Find where the given text appears and provide that cell's center as (X, Y) coordinate. 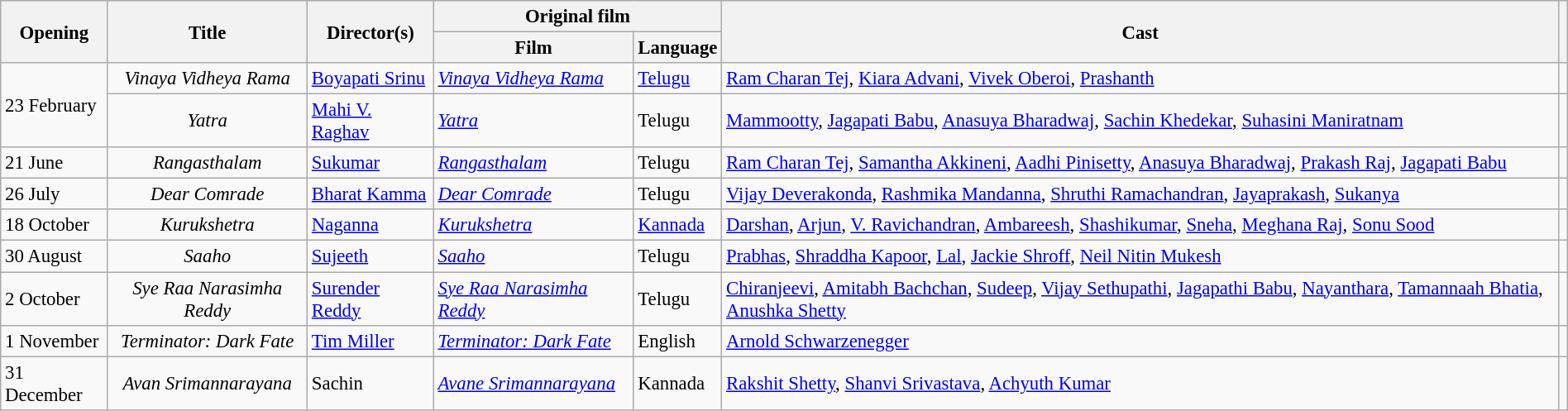
23 February (55, 105)
Prabhas, Shraddha Kapoor, Lal, Jackie Shroff, Neil Nitin Mukesh (1140, 256)
Naganna (370, 226)
Surender Reddy (370, 299)
Sukumar (370, 163)
Arnold Schwarzenegger (1140, 341)
Avan Srimannarayana (208, 384)
18 October (55, 226)
Sachin (370, 384)
Vijay Deverakonda, Rashmika Mandanna, Shruthi Ramachandran, Jayaprakash, Sukanya (1140, 194)
Ram Charan Tej, Samantha Akkineni, Aadhi Pinisetty, Anasuya Bharadwaj, Prakash Raj, Jagapati Babu (1140, 163)
2 October (55, 299)
Tim Miller (370, 341)
1 November (55, 341)
Cast (1140, 31)
Film (533, 48)
31 December (55, 384)
Ram Charan Tej, Kiara Advani, Vivek Oberoi, Prashanth (1140, 79)
26 July (55, 194)
Original film (577, 17)
Chiranjeevi, Amitabh Bachchan, Sudeep, Vijay Sethupathi, Jagapathi Babu, Nayanthara, Tamannaah Bhatia, Anushka Shetty (1140, 299)
Boyapati Srinu (370, 79)
30 August (55, 256)
Language (678, 48)
Sujeeth (370, 256)
Rakshit Shetty, Shanvi Srivastava, Achyuth Kumar (1140, 384)
Darshan, Arjun, V. Ravichandran, Ambareesh, Shashikumar, Sneha, Meghana Raj, Sonu Sood (1140, 226)
Director(s) (370, 31)
21 June (55, 163)
Title (208, 31)
Mammootty, Jagapati Babu, Anasuya Bharadwaj, Sachin Khedekar, Suhasini Maniratnam (1140, 121)
Mahi V. Raghav (370, 121)
Bharat Kamma (370, 194)
English (678, 341)
Avane Srimannarayana (533, 384)
Opening (55, 31)
